For the text-containing cell, return its midpoint in (x, y) coordinate format. 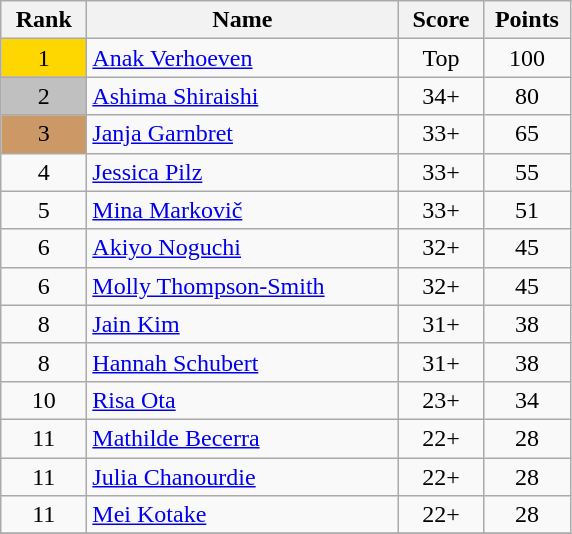
5 (44, 210)
Ashima Shiraishi (242, 96)
Name (242, 20)
51 (527, 210)
65 (527, 134)
Risa Ota (242, 400)
4 (44, 172)
Mina Markovič (242, 210)
100 (527, 58)
Anak Verhoeven (242, 58)
23+ (441, 400)
Mathilde Becerra (242, 438)
34+ (441, 96)
34 (527, 400)
Rank (44, 20)
80 (527, 96)
Molly Thompson-Smith (242, 286)
3 (44, 134)
55 (527, 172)
Akiyo Noguchi (242, 248)
1 (44, 58)
Score (441, 20)
Hannah Schubert (242, 362)
Top (441, 58)
Janja Garnbret (242, 134)
Mei Kotake (242, 515)
Jessica Pilz (242, 172)
10 (44, 400)
Points (527, 20)
2 (44, 96)
Jain Kim (242, 324)
Julia Chanourdie (242, 477)
